Return the (X, Y) coordinate for the center point of the cell that contains the specified text.  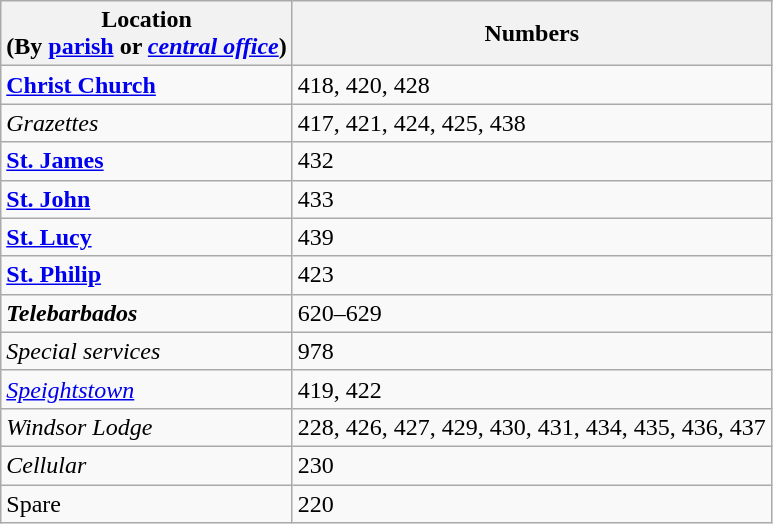
432 (532, 161)
978 (532, 351)
Special services (146, 351)
419, 422 (532, 389)
Christ Church (146, 85)
418, 420, 428 (532, 85)
Spare (146, 503)
Windsor Lodge (146, 427)
Speightstown (146, 389)
423 (532, 275)
Cellular (146, 465)
220 (532, 503)
Location(By parish or central office) (146, 34)
St. Lucy (146, 237)
Telebarbados (146, 313)
St. John (146, 199)
417, 421, 424, 425, 438 (532, 123)
230 (532, 465)
St. James (146, 161)
St. Philip (146, 275)
Grazettes (146, 123)
Numbers (532, 34)
439 (532, 237)
620–629 (532, 313)
433 (532, 199)
228, 426, 427, 429, 430, 431, 434, 435, 436, 437 (532, 427)
